Return (x, y) of the center of cell containing provided text 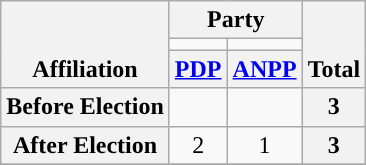
ANPP (264, 69)
PDP (198, 69)
1 (264, 145)
Party (236, 20)
Total (334, 44)
After Election (86, 145)
2 (198, 145)
Before Election (86, 107)
Affiliation (86, 44)
